Return (X, Y) of the center of cell containing provided text 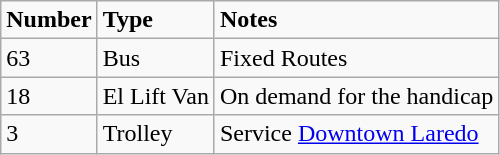
Trolley (156, 134)
El Lift Van (156, 96)
63 (49, 58)
Notes (356, 20)
Type (156, 20)
Bus (156, 58)
Service Downtown Laredo (356, 134)
On demand for the handicap (356, 96)
Number (49, 20)
18 (49, 96)
3 (49, 134)
Fixed Routes (356, 58)
